Pinpoint the cell where the given text exists, returning its [X, Y] midpoint coordinate. 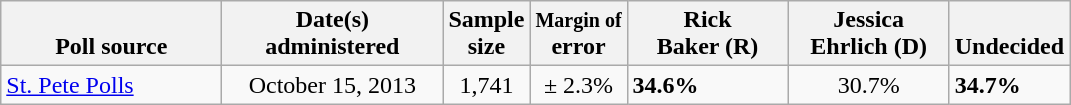
October 15, 2013 [332, 85]
34.7% [1009, 85]
Undecided [1009, 34]
Poll source [112, 34]
Margin oferror [578, 34]
± 2.3% [578, 85]
Date(s)administered [332, 34]
1,741 [486, 85]
St. Pete Polls [112, 85]
34.6% [708, 85]
30.7% [868, 85]
JessicaEhrlich (D) [868, 34]
RickBaker (R) [708, 34]
Samplesize [486, 34]
